Find where the given text appears and provide that cell's center as (x, y) coordinate. 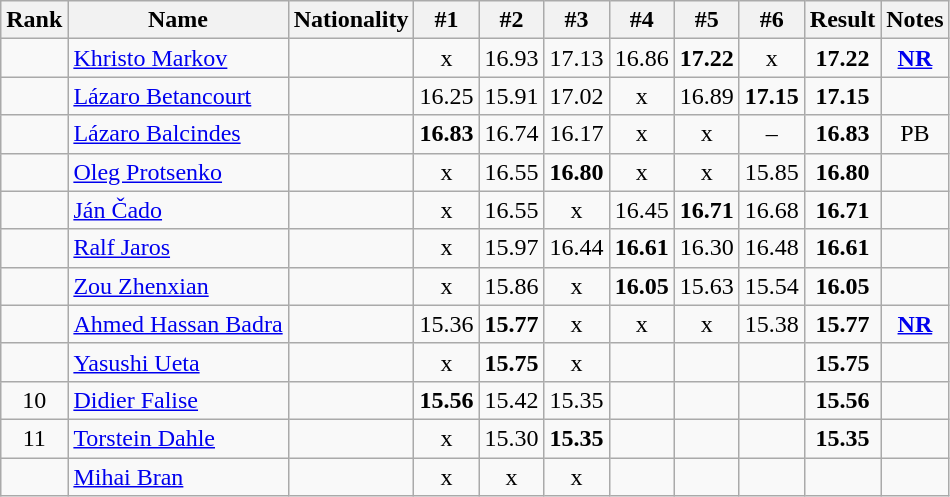
16.93 (512, 58)
16.45 (642, 210)
Torstein Dahle (178, 438)
17.13 (576, 58)
Rank (34, 20)
#1 (446, 20)
15.97 (512, 248)
11 (34, 438)
Ján Čado (178, 210)
#4 (642, 20)
#3 (576, 20)
15.86 (512, 286)
Ahmed Hassan Badra (178, 324)
15.63 (706, 286)
15.38 (772, 324)
Mihai Bran (178, 477)
Ralf Jaros (178, 248)
15.91 (512, 96)
16.86 (642, 58)
Name (178, 20)
16.89 (706, 96)
15.85 (772, 172)
Notes (915, 20)
16.48 (772, 248)
16.30 (706, 248)
15.30 (512, 438)
15.36 (446, 324)
16.44 (576, 248)
Lázaro Betancourt (178, 96)
Yasushi Ueta (178, 362)
15.42 (512, 400)
Zou Zhenxian (178, 286)
#6 (772, 20)
Khristo Markov (178, 58)
Oleg Protsenko (178, 172)
Nationality (351, 20)
16.68 (772, 210)
Didier Falise (178, 400)
#5 (706, 20)
15.54 (772, 286)
16.17 (576, 134)
#2 (512, 20)
Lázaro Balcindes (178, 134)
PB (915, 134)
16.74 (512, 134)
16.25 (446, 96)
Result (842, 20)
– (772, 134)
17.02 (576, 96)
10 (34, 400)
